Capture the cell that displays the provided text and extract its [x, y] central coordinate. 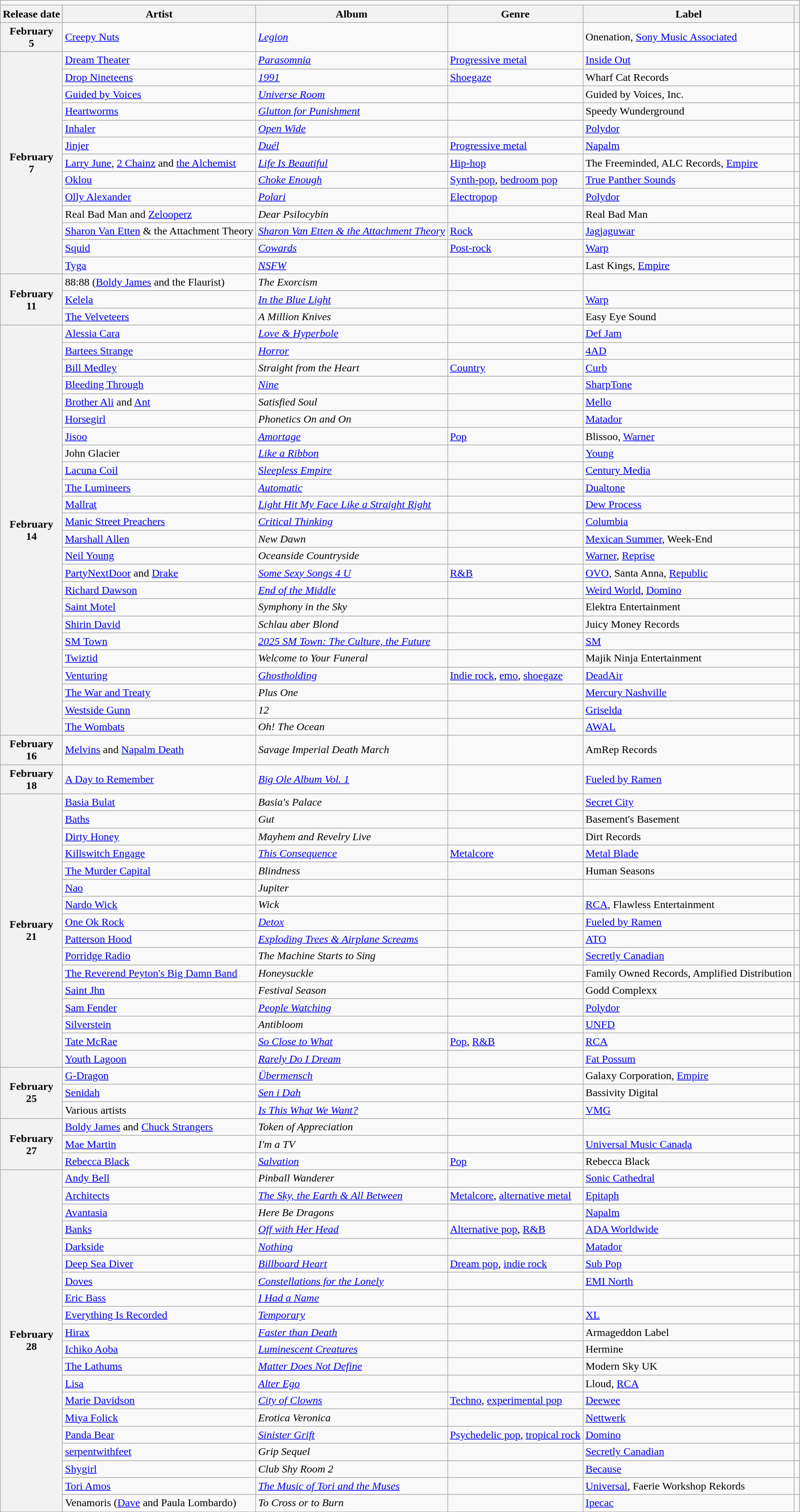
Godd Complexx [689, 990]
Release date [31, 14]
Miya Folick [159, 1418]
Westside Gunn [159, 710]
Amortage [351, 436]
Dew Process [689, 505]
Tate McRae [159, 1041]
February14 [31, 530]
Mello [689, 402]
Galaxy Corporation, Empire [689, 1076]
Marshall Allen [159, 539]
Dualtone [689, 487]
Oklou [159, 180]
Polari [351, 197]
True Panther Sounds [689, 180]
The Velveteers [159, 317]
Rock [515, 231]
Indie rock, emo, shoegaze [515, 675]
Sonic Cathedral [689, 1178]
Alternative pop, R&B [515, 1230]
ATO [689, 939]
Pinball Wanderer [351, 1178]
Basement's Basement [689, 820]
Majik Ninja Entertainment [689, 658]
Because [689, 1469]
Club Shy Room 2 [351, 1469]
Mercury Nashville [689, 692]
Elektra Entertainment [689, 607]
Banks [159, 1230]
Youth Lagoon [159, 1058]
Label [689, 14]
Young [689, 453]
Jupiter [351, 888]
Bleeding Through [159, 385]
UNFD [689, 1024]
Inhaler [159, 128]
Grip Sequel [351, 1452]
Hip-hop [515, 163]
Synth-pop, bedroom pop [515, 180]
The Music of Tori and the Muses [351, 1486]
Shygirl [159, 1469]
Baths [159, 820]
Artist [159, 14]
February11 [31, 300]
Century Media [689, 470]
Def Jam [689, 334]
Lloud, RCA [689, 1384]
R&B [515, 573]
Sen i Dah [351, 1093]
VMG [689, 1110]
Dirt Records [689, 837]
Choke Enough [351, 180]
A Day to Remember [159, 779]
Twiztid [159, 658]
Tyga [159, 265]
Plus One [351, 692]
Guided by Voices [159, 94]
Killswitch Engage [159, 854]
Life Is Beautiful [351, 163]
Panda Bear [159, 1435]
Techno, experimental pop [515, 1401]
Here Be Dragons [351, 1212]
Jinjer [159, 145]
Open Wide [351, 128]
AWAL [689, 727]
Everything Is Recorded [159, 1315]
Real Bad Man and Zelooperz [159, 214]
Constellations for the Lonely [351, 1281]
Welcome to Your Funeral [351, 658]
Schlau aber Blond [351, 624]
Secret City [689, 802]
I'm a TV [351, 1144]
John Glacier [159, 453]
Oceanside Countryside [351, 556]
Is This What We Want? [351, 1110]
Alessia Cara [159, 334]
XL [689, 1315]
Big Ole Album Vol. 1 [351, 779]
Drop Nineteens [159, 77]
Hermine [689, 1349]
To Cross or to Burn [351, 1503]
The Exorcism [351, 282]
Festival Season [351, 990]
Mexican Summer, Week-End [689, 539]
Symphony in the Sky [351, 607]
Ghostholding [351, 675]
Larry June, 2 Chainz and the Alchemist [159, 163]
I Had a Name [351, 1298]
serpentwithfeet [159, 1452]
Some Sexy Songs 4 U [351, 573]
Erotica Veronica [351, 1418]
Richard Dawson [159, 590]
Venamoris (Dave and Paula Lombardo) [159, 1503]
Andy Bell [159, 1178]
AmRep Records [689, 750]
In the Blue Light [351, 300]
Universal Music Canada [689, 1144]
Mallrat [159, 505]
Manic Street Preachers [159, 522]
Nao [159, 888]
Cowards [351, 248]
Jagjaguwar [689, 231]
Gut [351, 820]
Lacuna Coil [159, 470]
SharpTone [689, 385]
Basia Bulat [159, 802]
Glutton for Punishment [351, 111]
The Reverend Peyton's Big Damn Band [159, 973]
Love & Hyperbole [351, 334]
Speedy Wunderground [689, 111]
Dear Psilocybin [351, 214]
One Ok Rock [159, 922]
Sub Pop [689, 1264]
Off with Her Head [351, 1230]
PartyNextDoor and Drake [159, 573]
Patterson Hood [159, 939]
People Watching [351, 1007]
RCA, Flawless Entertainment [689, 905]
February28 [31, 1341]
2025 SM Town: The Culture, the Future [351, 641]
Nardo Wick [159, 905]
Doves [159, 1281]
Various artists [159, 1110]
Columbia [689, 522]
February25 [31, 1093]
Architects [159, 1195]
Mayhem and Revelry Live [351, 837]
Honeysuckle [351, 973]
The Machine Starts to Sing [351, 956]
Real Bad Man [689, 214]
Curb [689, 368]
Melvins and Napalm Death [159, 750]
Token of Appreciation [351, 1127]
February16 [31, 750]
Album [351, 14]
EMI North [689, 1281]
Electropop [515, 197]
Fat Possum [689, 1058]
Legion [351, 37]
Straight from the Heart [351, 368]
Tori Amos [159, 1486]
Inside Out [689, 60]
Shoegaze [515, 77]
Like a Ribbon [351, 453]
Exploding Trees & Airplane Screams [351, 939]
Country [515, 368]
Squid [159, 248]
Ipecac [689, 1503]
Duél [351, 145]
Oh! The Ocean [351, 727]
Metalcore, alternative metal [515, 1195]
February21 [31, 930]
The Lumineers [159, 487]
The War and Treaty [159, 692]
Post-rock [515, 248]
February7 [31, 163]
Billboard Heart [351, 1264]
88:88 (Boldy James and the Flaurist) [159, 282]
Wick [351, 905]
Warner, Reprise [689, 556]
February18 [31, 779]
Basia's Palace [351, 802]
Metal Blade [689, 854]
RCA [689, 1041]
Jisoo [159, 436]
Saint Jhn [159, 990]
Avantasia [159, 1212]
Sleepless Empire [351, 470]
Human Seasons [689, 871]
Deep Sea Diver [159, 1264]
SM [689, 641]
Juicy Money Records [689, 624]
Easy Eye Sound [689, 317]
4AD [689, 351]
1991 [351, 77]
Silverstein [159, 1024]
Nine [351, 385]
OVO, Santa Anna, Republic [689, 573]
A Million Knives [351, 317]
Onenation, Sony Music Associated [689, 37]
Salvation [351, 1161]
This Consequence [351, 854]
February5 [31, 37]
Last Kings, Empire [689, 265]
Mae Martin [159, 1144]
City of Clowns [351, 1401]
The Lathums [159, 1367]
Armageddon Label [689, 1332]
Modern Sky UK [689, 1367]
Luminescent Creatures [351, 1349]
Nettwerk [689, 1418]
Dream Theater [159, 60]
Neil Young [159, 556]
Universal, Faerie Workshop Rekords [689, 1486]
Creepy Nuts [159, 37]
Boldy James and Chuck Strangers [159, 1127]
Sam Fender [159, 1007]
Übermensch [351, 1076]
Eric Bass [159, 1298]
Automatic [351, 487]
Ichiko Aoba [159, 1349]
Kelela [159, 300]
Parasomnia [351, 60]
Heartworms [159, 111]
Wharf Cat Records [689, 77]
Savage Imperial Death March [351, 750]
Weird World, Domino [689, 590]
The Murder Capital [159, 871]
Blissoo, Warner [689, 436]
Matter Does Not Define [351, 1367]
G-Dragon [159, 1076]
Saint Motel [159, 607]
Universe Room [351, 94]
ADA Worldwide [689, 1230]
Hirax [159, 1332]
Shirin David [159, 624]
Family Owned Records, Amplified Distribution [689, 973]
Metalcore [515, 854]
12 [351, 710]
Light Hit My Face Like a Straight Right [351, 505]
Senidah [159, 1093]
Blindness [351, 871]
Darkside [159, 1247]
Rarely Do I Dream [351, 1058]
Genre [515, 14]
Pop, R&B [515, 1041]
SM Town [159, 641]
Marie Davidson [159, 1401]
Domino [689, 1435]
Venturing [159, 675]
Brother Ali and Ant [159, 402]
The Sky, the Earth & All Between [351, 1195]
Epitaph [689, 1195]
Porridge Radio [159, 956]
The Wombats [159, 727]
NSFW [351, 265]
Faster than Death [351, 1332]
The Freeminded, ALC Records, Empire [689, 163]
New Dawn [351, 539]
Satisfied Soul [351, 402]
Horror [351, 351]
Deewee [689, 1401]
Antibloom [351, 1024]
Critical Thinking [351, 522]
Nothing [351, 1247]
Dirty Honey [159, 837]
Dream pop, indie rock [515, 1264]
Lisa [159, 1384]
So Close to What [351, 1041]
February27 [31, 1144]
DeadAir [689, 675]
Guided by Voices, Inc. [689, 94]
Olly Alexander [159, 197]
Sinister Grift [351, 1435]
Alter Ego [351, 1384]
Detox [351, 922]
Psychedelic pop, tropical rock [515, 1435]
End of the Middle [351, 590]
Bartees Strange [159, 351]
Bassivity Digital [689, 1093]
Griselda [689, 710]
Horsegirl [159, 419]
Phonetics On and On [351, 419]
Temporary [351, 1315]
Bill Medley [159, 368]
